Provide the [x, y] coordinate of the cell's center where the given text is located.  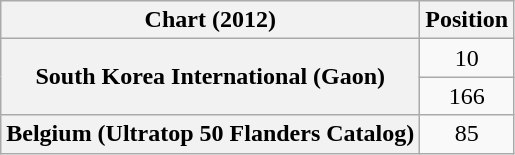
10 [467, 58]
Belgium (Ultratop 50 Flanders Catalog) [210, 134]
85 [467, 134]
Chart (2012) [210, 20]
South Korea International (Gaon) [210, 77]
Position [467, 20]
166 [467, 96]
